Scan for the cell matching the given text and deliver its (X, Y) coordinate at center. 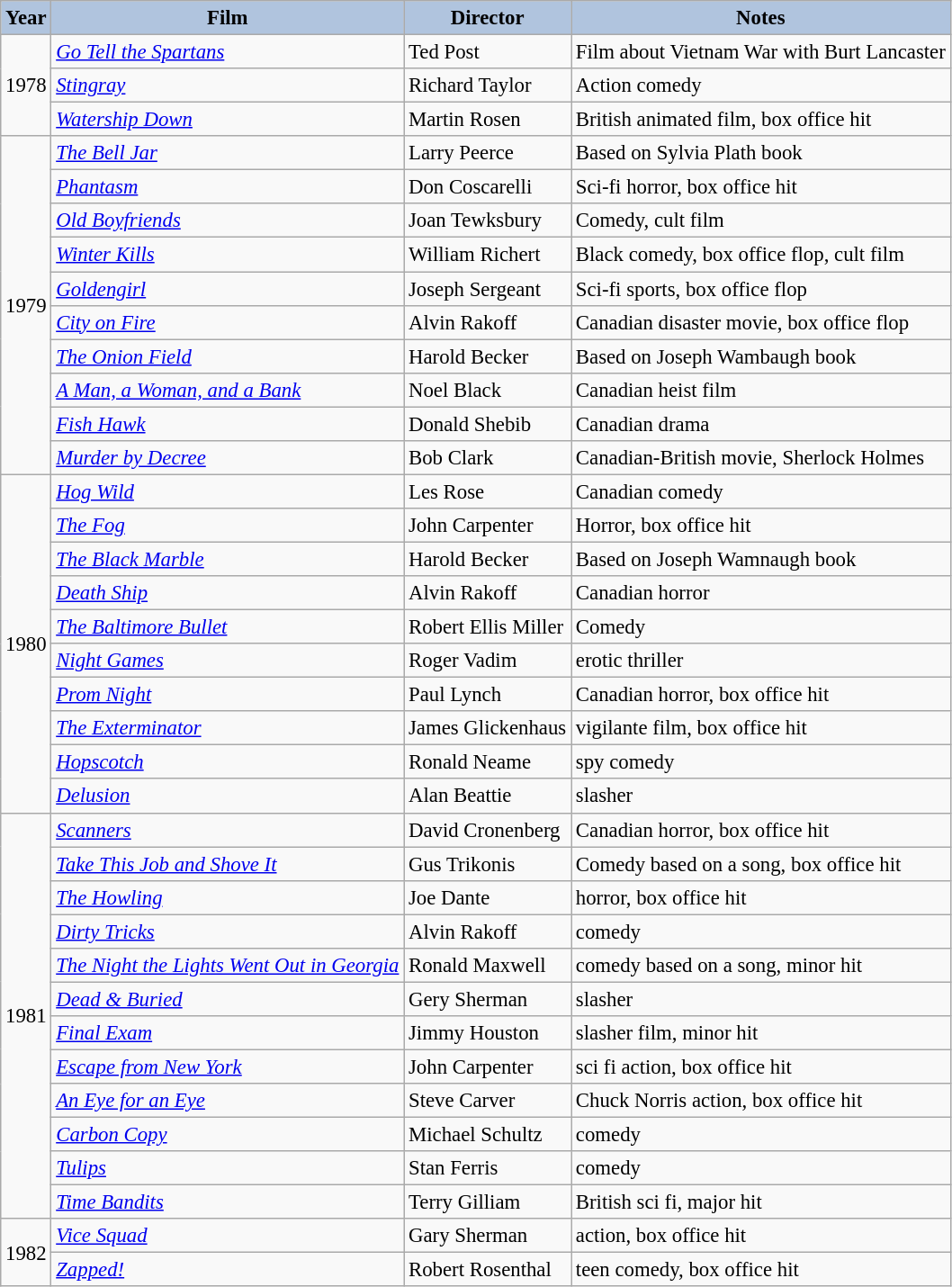
Winter Kills (228, 255)
Donald Shebib (488, 424)
Year (26, 18)
Canadian disaster movie, box office flop (761, 322)
Sci-fi sports, box office flop (761, 289)
Scanners (228, 830)
slasher film, minor hit (761, 1033)
Canadian heist film (761, 390)
Stingray (228, 85)
Don Coscarelli (488, 187)
Tulips (228, 1168)
Notes (761, 18)
Hog Wild (228, 491)
teen comedy, box office hit (761, 1270)
Dirty Tricks (228, 931)
Comedy based on a song, box office hit (761, 864)
Larry Peerce (488, 153)
1978 (26, 86)
The Onion Field (228, 356)
Gus Trikonis (488, 864)
Black comedy, box office flop, cult film (761, 255)
Steve Carver (488, 1101)
Watership Down (228, 120)
Les Rose (488, 491)
Carbon Copy (228, 1135)
Bob Clark (488, 458)
Director (488, 18)
Martin Rosen (488, 120)
Alan Beattie (488, 796)
Night Games (228, 661)
Gary Sherman (488, 1236)
Joan Tewksbury (488, 220)
comedy based on a song, minor hit (761, 966)
Vice Squad (228, 1236)
vigilante film, box office hit (761, 728)
Ronald Maxwell (488, 966)
The Night the Lights Went Out in Georgia (228, 966)
Michael Schultz (488, 1135)
Roger Vadim (488, 661)
Gery Sherman (488, 999)
Chuck Norris action, box office hit (761, 1101)
Zapped! (228, 1270)
The Howling (228, 897)
Terry Gilliam (488, 1202)
Noel Black (488, 390)
Film about Vietnam War with Burt Lancaster (761, 52)
The Bell Jar (228, 153)
Prom Night (228, 695)
Jimmy Houston (488, 1033)
Goldengirl (228, 289)
Canadian horror (761, 593)
British sci fi, major hit (761, 1202)
sci fi action, box office hit (761, 1066)
1979 (26, 305)
An Eye for an Eye (228, 1101)
Death Ship (228, 593)
David Cronenberg (488, 830)
Joseph Sergeant (488, 289)
Sci-fi horror, box office hit (761, 187)
Murder by Decree (228, 458)
William Richert (488, 255)
The Fog (228, 526)
Ted Post (488, 52)
Take This Job and Shove It (228, 864)
A Man, a Woman, and a Bank (228, 390)
erotic thriller (761, 661)
Phantasm (228, 187)
Stan Ferris (488, 1168)
Comedy, cult film (761, 220)
Dead & Buried (228, 999)
Joe Dante (488, 897)
Robert Rosenthal (488, 1270)
Hopscotch (228, 762)
horror, box office hit (761, 897)
Ronald Neame (488, 762)
Based on Joseph Wambaugh book (761, 356)
Based on Joseph Wamnaugh book (761, 559)
British animated film, box office hit (761, 120)
Final Exam (228, 1033)
1980 (26, 643)
Fish Hawk (228, 424)
The Black Marble (228, 559)
City on Fire (228, 322)
Based on Sylvia Plath book (761, 153)
Escape from New York (228, 1066)
action, box office hit (761, 1236)
spy comedy (761, 762)
Go Tell the Spartans (228, 52)
Richard Taylor (488, 85)
Canadian-British movie, Sherlock Holmes (761, 458)
Robert Ellis Miller (488, 627)
Delusion (228, 796)
Old Boyfriends (228, 220)
The Baltimore Bullet (228, 627)
Canadian comedy (761, 491)
Horror, box office hit (761, 526)
Canadian drama (761, 424)
The Exterminator (228, 728)
James Glickenhaus (488, 728)
Action comedy (761, 85)
1982 (26, 1253)
Paul Lynch (488, 695)
1981 (26, 1015)
Film (228, 18)
Time Bandits (228, 1202)
Comedy (761, 627)
